Output the [X, Y] coordinate of the center of the cell containing the given text.  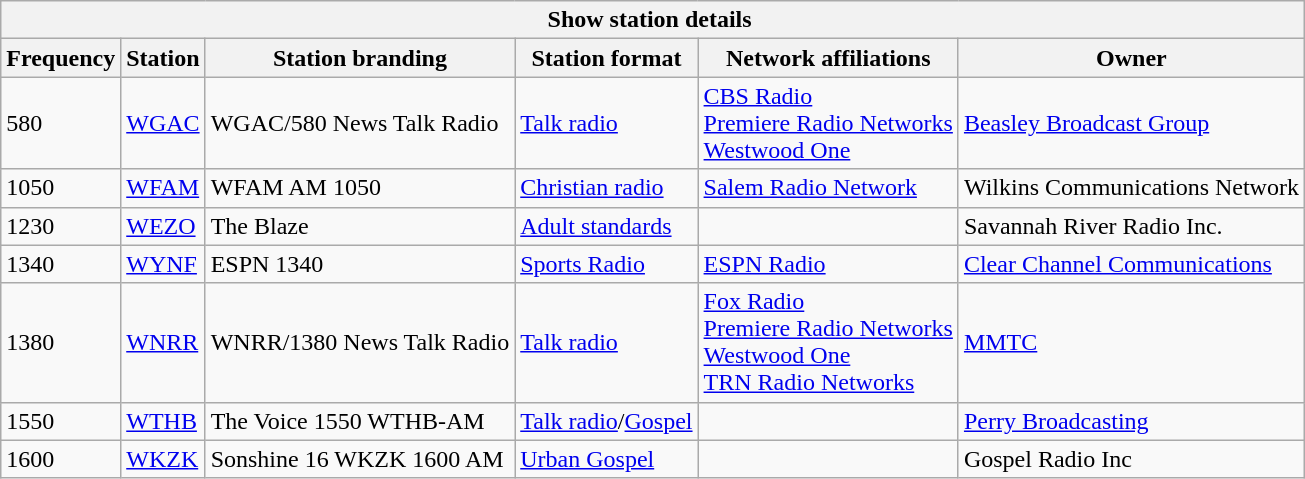
Christian radio [606, 188]
Savannah River Radio Inc. [1131, 226]
1550 [61, 421]
WKZK [163, 459]
1380 [61, 342]
580 [61, 123]
Beasley Broadcast Group [1131, 123]
1340 [61, 264]
WEZO [163, 226]
MMTC [1131, 342]
Fox RadioPremiere Radio NetworksWestwood OneTRN Radio Networks [828, 342]
The Voice 1550 WTHB-AM [360, 421]
Station branding [360, 58]
WYNF [163, 264]
Sports Radio [606, 264]
The Blaze [360, 226]
Wilkins Communications Network [1131, 188]
Salem Radio Network [828, 188]
WGAC [163, 123]
1600 [61, 459]
Show station details [653, 20]
Urban Gospel [606, 459]
1230 [61, 226]
Owner [1131, 58]
Sonshine 16 WKZK 1600 AM [360, 459]
WNRR [163, 342]
Talk radio/Gospel [606, 421]
Network affiliations [828, 58]
ESPN Radio [828, 264]
Station format [606, 58]
ESPN 1340 [360, 264]
Clear Channel Communications [1131, 264]
CBS RadioPremiere Radio NetworksWestwood One [828, 123]
1050 [61, 188]
Station [163, 58]
WNRR/1380 News Talk Radio [360, 342]
WFAM [163, 188]
Gospel Radio Inc [1131, 459]
WGAC/580 News Talk Radio [360, 123]
Adult standards [606, 226]
Frequency [61, 58]
WTHB [163, 421]
WFAM AM 1050 [360, 188]
Perry Broadcasting [1131, 421]
